Return the [X, Y] coordinate for the center point of the cell that contains the specified text.  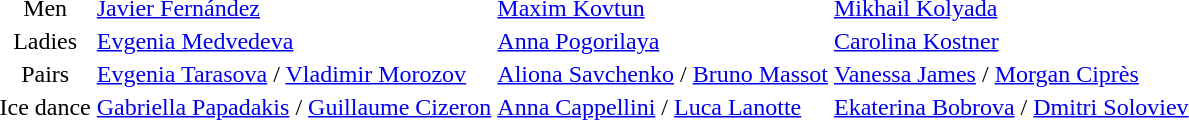
Aliona Savchenko / Bruno Massot [663, 74]
Anna Pogorilaya [663, 41]
Evgenia Tarasova / Vladimir Morozov [294, 74]
Evgenia Medvedeva [294, 41]
